Capture the cell that displays the provided text and extract its [X, Y] central coordinate. 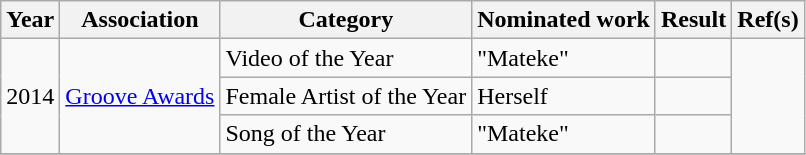
Ref(s) [768, 20]
Video of the Year [346, 58]
2014 [30, 96]
Year [30, 20]
Herself [564, 96]
Nominated work [564, 20]
Groove Awards [140, 96]
Result [693, 20]
Category [346, 20]
Female Artist of the Year [346, 96]
Association [140, 20]
Song of the Year [346, 134]
